Return (x, y) of the center of cell containing provided text 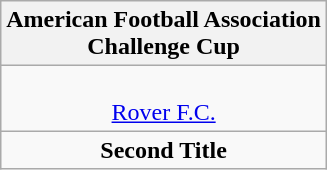
Second Title (164, 150)
Rover F.C. (164, 98)
American Football Association Challenge Cup (164, 34)
